Return the [x, y] coordinate for the center point of the cell that contains the specified text.  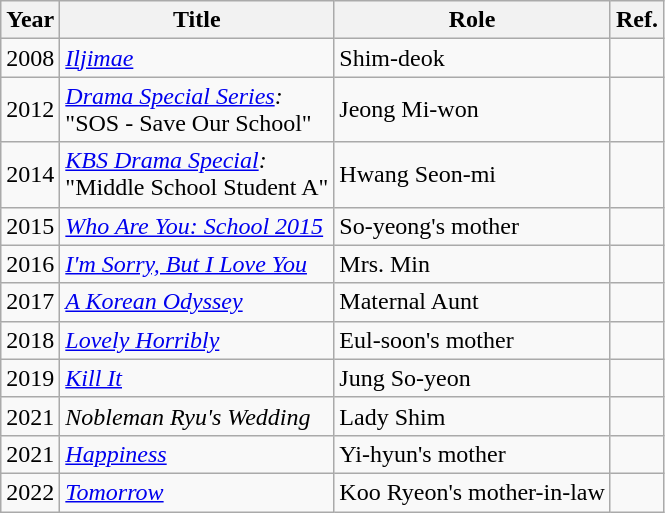
2008 [30, 58]
2022 [30, 492]
Hwang Seon-mi [472, 174]
Kill It [197, 378]
2019 [30, 378]
Role [472, 20]
Drama Special Series:"SOS - Save Our School" [197, 110]
Eul-soon's mother [472, 340]
Jung So-yeon [472, 378]
Ref. [636, 20]
Tomorrow [197, 492]
2018 [30, 340]
Nobleman Ryu's Wedding [197, 416]
Mrs. Min [472, 264]
2014 [30, 174]
A Korean Odyssey [197, 302]
Who Are You: School 2015 [197, 226]
KBS Drama Special:"Middle School Student A" [197, 174]
Title [197, 20]
Lady Shim [472, 416]
So-yeong's mother [472, 226]
Jeong Mi-won [472, 110]
I'm Sorry, But I Love You [197, 264]
2015 [30, 226]
Year [30, 20]
2012 [30, 110]
Yi-hyun's mother [472, 454]
2016 [30, 264]
2017 [30, 302]
Iljimae [197, 58]
Shim-deok [472, 58]
Koo Ryeon's mother-in-law [472, 492]
Lovely Horribly [197, 340]
Happiness [197, 454]
Maternal Aunt [472, 302]
